Scan for the cell matching the given text and deliver its (x, y) coordinate at center. 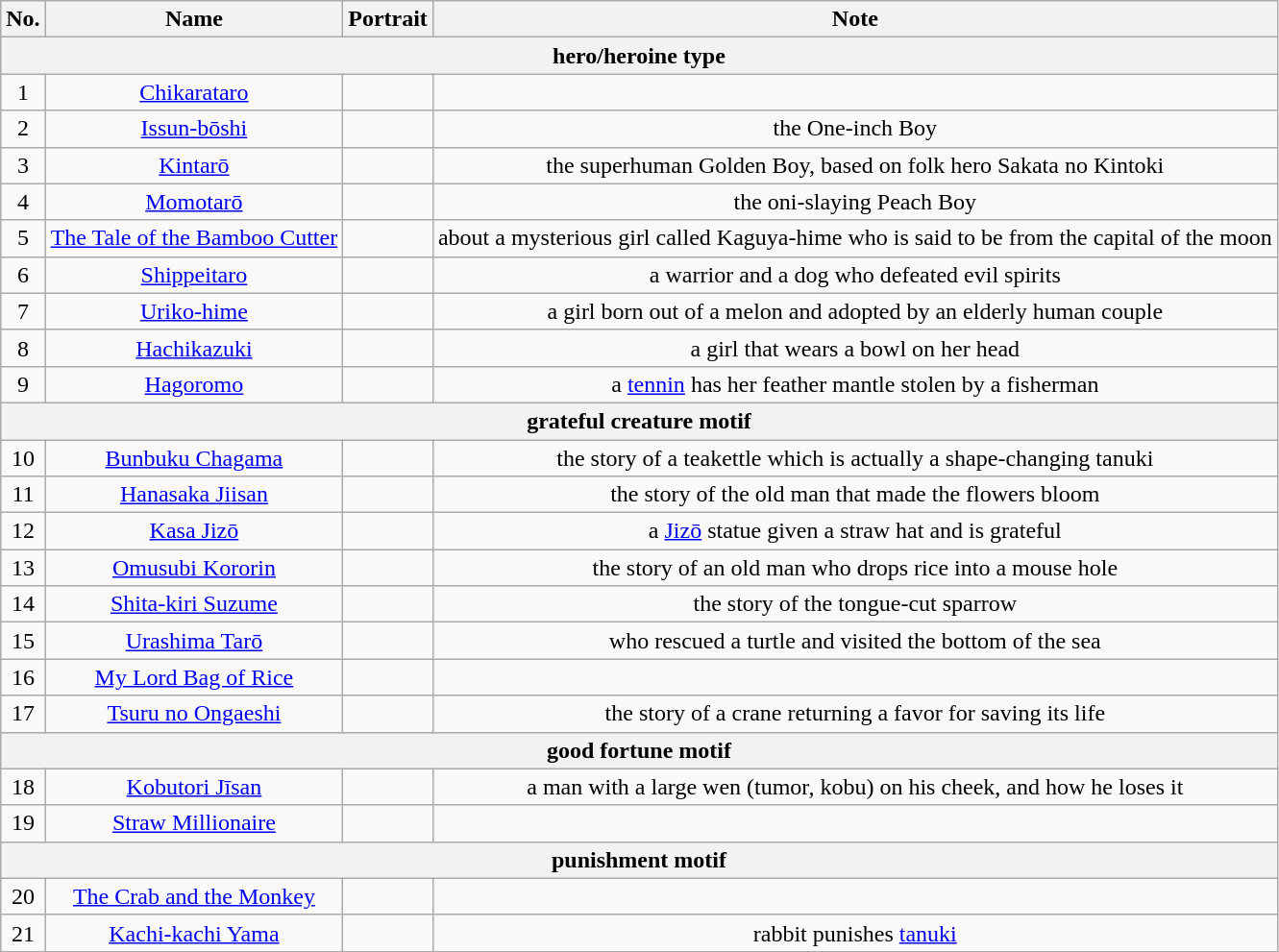
Shippeitaro (194, 275)
13 (23, 568)
a man with a large wen (tumor, kobu) on his cheek, and how he loses it (855, 787)
the story of a crane returning a favor for saving its life (855, 714)
2 (23, 129)
Kintarō (194, 165)
Hagoromo (194, 384)
17 (23, 714)
No. (23, 19)
rabbit punishes tanuki (855, 933)
Hachikazuki (194, 348)
10 (23, 458)
Issun-bōshi (194, 129)
a tennin has her feather mantle stolen by a fisherman (855, 384)
Omusubi Kororin (194, 568)
Chikarataro (194, 92)
My Lord Bag of Rice (194, 677)
Kobutori Jīsan (194, 787)
Hanasaka Jiisan (194, 495)
Portrait (388, 19)
19 (23, 823)
the One-inch Boy (855, 129)
11 (23, 495)
Tsuru no Ongaeshi (194, 714)
a girl born out of a melon and adopted by an elderly human couple (855, 311)
Shita-kiri Suzume (194, 604)
14 (23, 604)
the story of an old man who drops rice into a mouse hole (855, 568)
punishment motif (639, 860)
20 (23, 896)
7 (23, 311)
Kasa Jizō (194, 531)
18 (23, 787)
the superhuman Golden Boy, based on folk hero Sakata no Kintoki (855, 165)
Uriko-hime (194, 311)
5 (23, 238)
21 (23, 933)
the oni-slaying Peach Boy (855, 202)
a Jizō statue given a straw hat and is grateful (855, 531)
6 (23, 275)
15 (23, 641)
Straw Millionaire (194, 823)
Note (855, 19)
1 (23, 92)
hero/heroine type (639, 56)
about a mysterious girl called Kaguya-hime who is said to be from the capital of the moon (855, 238)
Kachi-kachi Yama (194, 933)
Momotarō (194, 202)
3 (23, 165)
a girl that wears a bowl on her head (855, 348)
good fortune motif (639, 750)
the story of the tongue-cut sparrow (855, 604)
Name (194, 19)
The Tale of the Bamboo Cutter (194, 238)
grateful creature motif (639, 421)
Urashima Tarō (194, 641)
who rescued a turtle and visited the bottom of the sea (855, 641)
Bunbuku Chagama (194, 458)
9 (23, 384)
4 (23, 202)
the story of a teakettle which is actually a shape-changing tanuki (855, 458)
The Crab and the Monkey (194, 896)
16 (23, 677)
8 (23, 348)
a warrior and a dog who defeated evil spirits (855, 275)
12 (23, 531)
the story of the old man that made the flowers bloom (855, 495)
